Identify which cell holds the provided text, then report its (x, y) central coordinate. 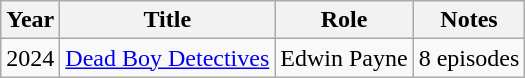
8 episodes (469, 58)
Role (344, 20)
Edwin Payne (344, 58)
Notes (469, 20)
Title (168, 20)
2024 (30, 58)
Dead Boy Detectives (168, 58)
Year (30, 20)
